Find where the given text appears and provide that cell's center as [x, y] coordinate. 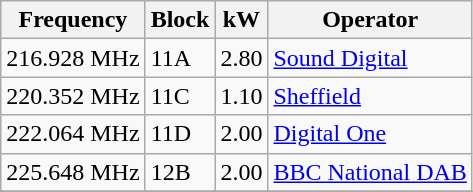
Operator [370, 20]
Frequency [73, 20]
222.064 MHz [73, 134]
Sound Digital [370, 58]
Digital One [370, 134]
Sheffield [370, 96]
216.928 MHz [73, 58]
11A [180, 58]
11D [180, 134]
kW [242, 20]
11C [180, 96]
220.352 MHz [73, 96]
225.648 MHz [73, 172]
Block [180, 20]
2.80 [242, 58]
BBC National DAB [370, 172]
12B [180, 172]
1.10 [242, 96]
